From the cell containing the given text, extract its center point as [X, Y] coordinate. 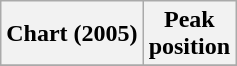
Chart (2005) [72, 34]
Peakposition [189, 34]
